Extract the [X, Y] coordinate from the center of the cell holding the provided text.  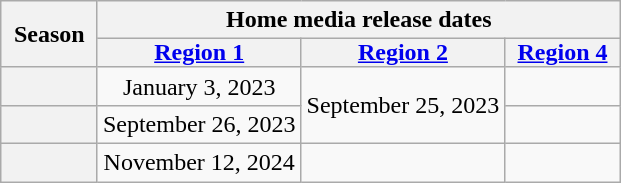
September 26, 2023 [199, 124]
Season [49, 34]
September 25, 2023 [403, 105]
Region 1 [199, 53]
Region 4 [563, 53]
January 3, 2023 [199, 86]
Region 2 [403, 53]
Home media release dates [358, 20]
November 12, 2024 [199, 162]
